Find where the given text appears and provide that cell's center as [X, Y] coordinate. 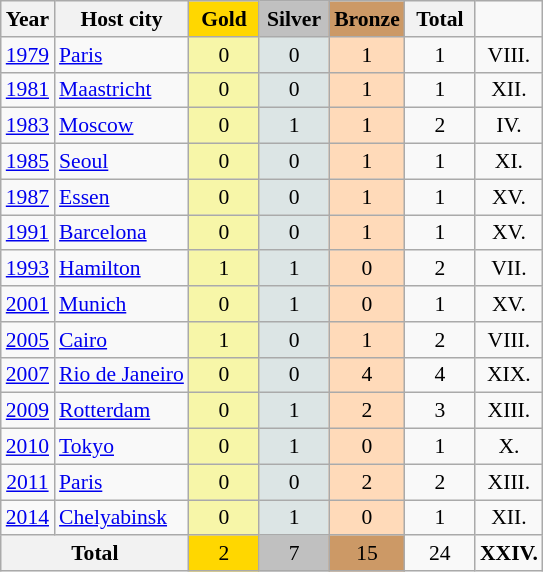
VII. [509, 269]
XIX. [509, 375]
Year [28, 19]
1993 [28, 269]
Host city [122, 19]
Cairo [122, 340]
Munich [122, 304]
24 [440, 554]
Hamilton [122, 269]
2001 [28, 304]
3 [440, 411]
Rotterdam [122, 411]
Moscow [122, 126]
Tokyo [122, 447]
IV. [509, 126]
2011 [28, 482]
15 [367, 554]
XXIV. [509, 554]
2010 [28, 447]
7 [294, 554]
2009 [28, 411]
Essen [122, 197]
Barcelona [122, 233]
2005 [28, 340]
Silver [294, 19]
1983 [28, 126]
1991 [28, 233]
1979 [28, 55]
XI. [509, 162]
1981 [28, 90]
Chelyabinsk [122, 518]
1985 [28, 162]
Gold [224, 19]
X. [509, 447]
2007 [28, 375]
Bronze [367, 19]
2014 [28, 518]
1987 [28, 197]
Maastricht [122, 90]
Seoul [122, 162]
Rio de Janeiro [122, 375]
